Extract the (x, y) coordinate from the center of the cell holding the provided text.  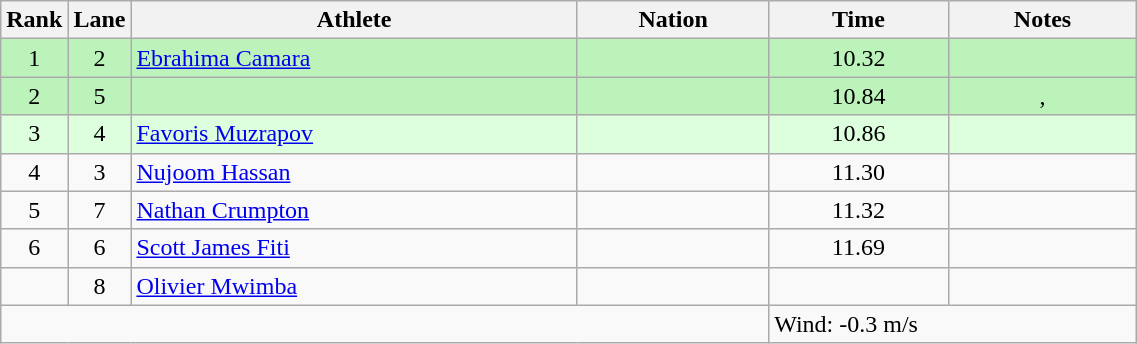
1 (34, 58)
8 (100, 286)
Lane (100, 20)
Notes (1042, 20)
Nathan Crumpton (354, 210)
11.32 (858, 210)
Rank (34, 20)
Time (858, 20)
10.32 (858, 58)
11.30 (858, 172)
Nation (672, 20)
Nujoom Hassan (354, 172)
10.84 (858, 96)
Wind: -0.3 m/s (953, 324)
, (1042, 96)
Scott James Fiti (354, 248)
11.69 (858, 248)
10.86 (858, 134)
7 (100, 210)
Favoris Muzrapov (354, 134)
Athlete (354, 20)
Olivier Mwimba (354, 286)
Ebrahima Camara (354, 58)
